Provide the (x, y) coordinate of the cell's center where the given text is located.  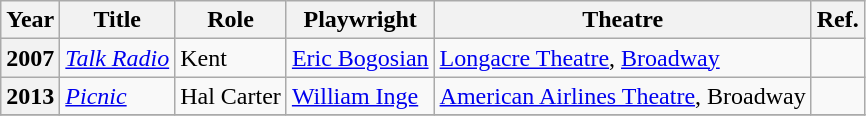
2007 (30, 58)
Year (30, 20)
Role (231, 20)
American Airlines Theatre, Broadway (622, 96)
Playwright (360, 20)
William Inge (360, 96)
Ref. (838, 20)
Kent (231, 58)
Eric Bogosian (360, 58)
Longacre Theatre, Broadway (622, 58)
Talk Radio (118, 58)
Picnic (118, 96)
Theatre (622, 20)
Title (118, 20)
2013 (30, 96)
Hal Carter (231, 96)
